Determine the (X, Y) coordinate at the center of the cell enclosing the given text.  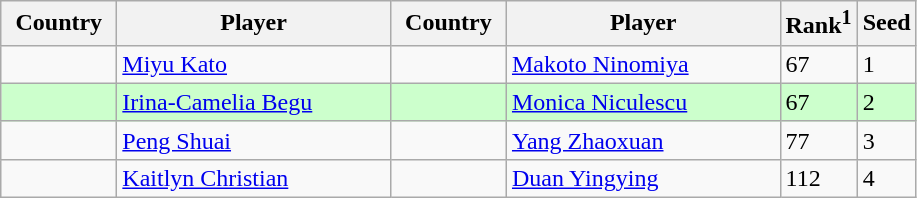
Makoto Ninomiya (643, 64)
112 (818, 178)
2 (886, 102)
Miyu Kato (254, 64)
1 (886, 64)
Monica Niculescu (643, 102)
Irina-Camelia Begu (254, 102)
Rank1 (818, 24)
Seed (886, 24)
Kaitlyn Christian (254, 178)
Peng Shuai (254, 140)
77 (818, 140)
Yang Zhaoxuan (643, 140)
Duan Yingying (643, 178)
4 (886, 178)
3 (886, 140)
